Output the (X, Y) coordinate of the center of the cell containing the given text.  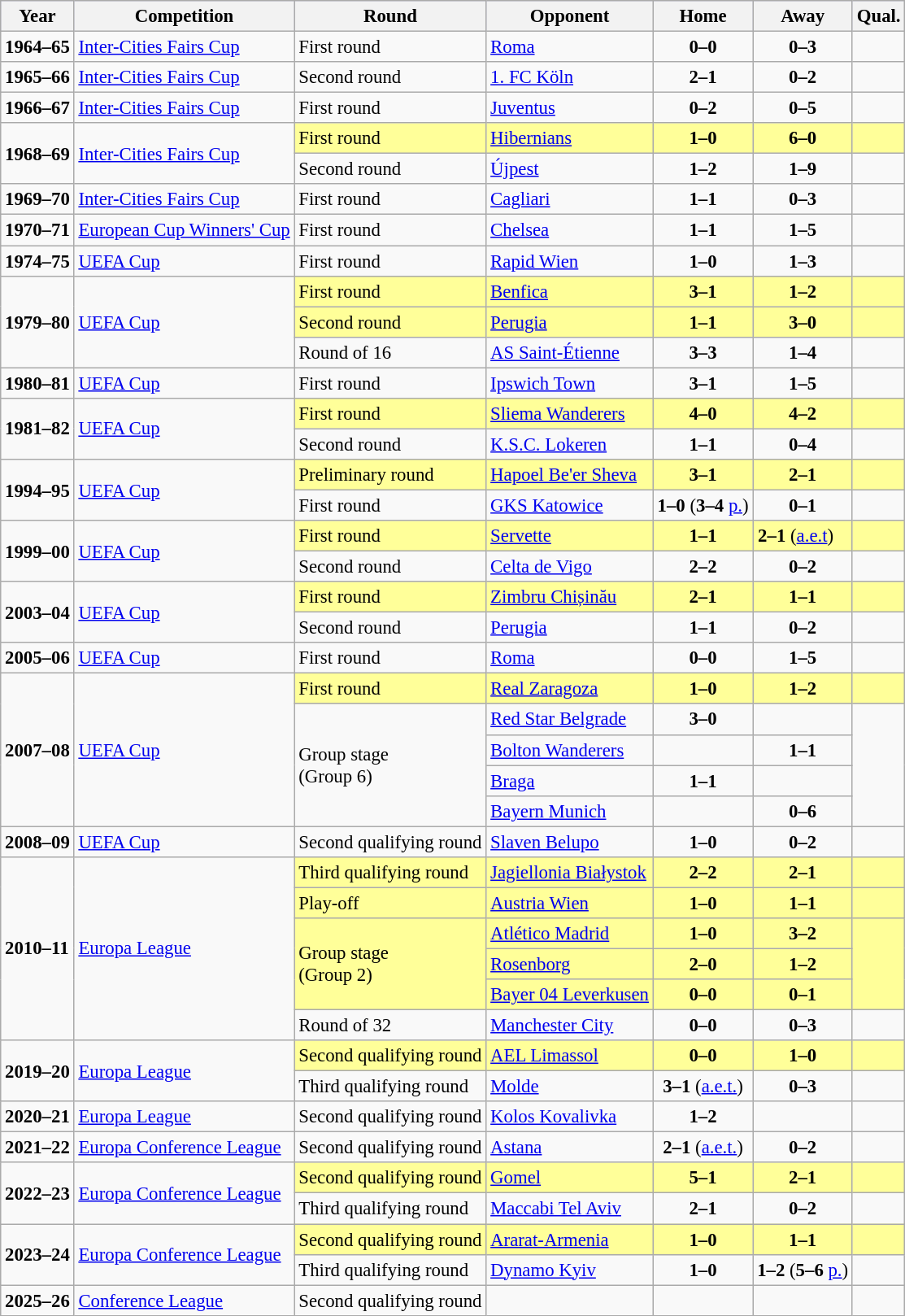
2025–26 (37, 1301)
K.S.C. Lokeren (569, 444)
Group stage(Group 2) (390, 965)
Maccabi Tel Aviv (569, 1209)
Away (803, 16)
3–3 (703, 352)
Zimbru Chișinău (569, 597)
Hapoel Be'er Sheva (569, 475)
2005–06 (37, 658)
Competition (184, 16)
Kolos Kovalivka (569, 1117)
1–3 (803, 261)
Play-off (390, 903)
1970–71 (37, 230)
Hibernians (569, 138)
Conference League (184, 1301)
Ipswich Town (569, 383)
4–2 (803, 414)
Benfica (569, 291)
4–0 (703, 414)
Real Zaragoza (569, 689)
Servette (569, 536)
2–1 (a.e.t) (803, 536)
3–2 (803, 934)
Bayern Munich (569, 811)
Gomel (569, 1179)
Home (703, 16)
2008–09 (37, 842)
2003–04 (37, 612)
1969–70 (37, 199)
2–0 (703, 964)
AS Saint-Étienne (569, 352)
0–5 (803, 108)
Atlético Madrid (569, 934)
Manchester City (569, 1026)
2022–23 (37, 1194)
2007–08 (37, 750)
Year (37, 16)
Group stage(Group 6) (390, 765)
Juventus (569, 108)
Slaven Belupo (569, 842)
Ararat-Armenia (569, 1240)
1–0 (3–4 p.) (703, 505)
1966–67 (37, 108)
Rapid Wien (569, 261)
0–6 (803, 811)
Jagiellonia Białystok (569, 873)
Austria Wien (569, 903)
1–2 (5–6 p.) (803, 1270)
1–9 (803, 169)
Preliminary round (390, 475)
5–1 (703, 1179)
2019–20 (37, 1070)
1964–65 (37, 47)
AEL Limassol (569, 1056)
2010–11 (37, 949)
2023–24 (37, 1254)
1994–95 (37, 490)
0–4 (803, 444)
1999–00 (37, 551)
Chelsea (569, 230)
Újpest (569, 169)
Braga (569, 781)
Opponent (569, 16)
Round (390, 16)
GKS Katowice (569, 505)
Round of 16 (390, 352)
3–1 (a.e.t.) (703, 1087)
European Cup Winners' Cup (184, 230)
1974–75 (37, 261)
1979–80 (37, 322)
Round of 32 (390, 1026)
Red Star Belgrade (569, 720)
Bayer 04 Leverkusen (569, 995)
2021–22 (37, 1148)
1. FC Köln (569, 77)
2–1 (a.e.t.) (703, 1148)
1965–66 (37, 77)
2020–21 (37, 1117)
Rosenborg (569, 964)
Celta de Vigo (569, 567)
Molde (569, 1087)
Cagliari (569, 199)
Sliema Wanderers (569, 414)
Astana (569, 1148)
Bolton Wanderers (569, 750)
1980–81 (37, 383)
Dynamo Kyiv (569, 1270)
Qual. (878, 16)
1–4 (803, 352)
1981–82 (37, 429)
6–0 (803, 138)
1968–69 (37, 153)
